From the cell containing the given text, extract its center point as [x, y] coordinate. 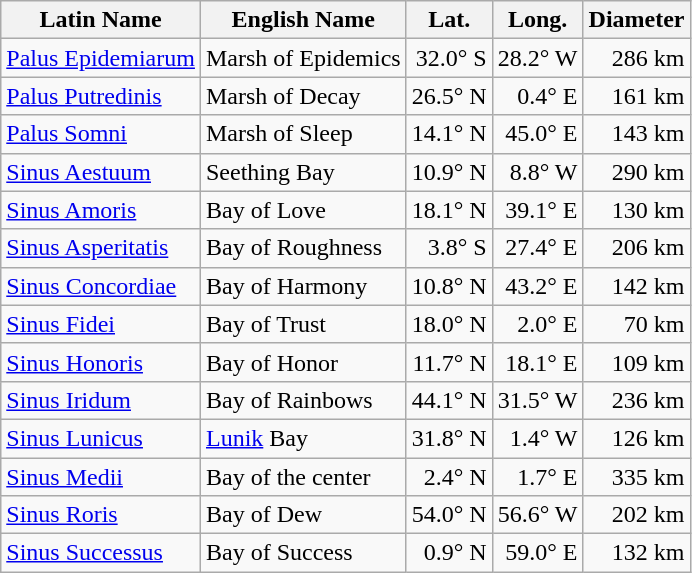
Sinus Asperitatis [101, 248]
Sinus Successus [101, 553]
28.2° W [538, 58]
English Name [303, 20]
0.4° E [538, 96]
132 km [636, 553]
Palus Putredinis [101, 96]
Sinus Iridum [101, 400]
Sinus Aestuum [101, 172]
Sinus Amoris [101, 210]
Bay of Rainbows [303, 400]
59.0° E [538, 553]
54.0° N [449, 515]
14.1° N [449, 134]
11.7° N [449, 362]
Sinus Concordiae [101, 286]
Bay of Honor [303, 362]
Marsh of Sleep [303, 134]
27.4° E [538, 248]
Lunik Bay [303, 438]
Bay of Dew [303, 515]
1.4° W [538, 438]
2.4° N [449, 477]
39.1° E [538, 210]
31.5° W [538, 400]
Bay of Success [303, 553]
Sinus Lunicus [101, 438]
26.5° N [449, 96]
Diameter [636, 20]
142 km [636, 286]
Sinus Roris [101, 515]
286 km [636, 58]
31.8° N [449, 438]
109 km [636, 362]
Bay of Love [303, 210]
Palus Somni [101, 134]
Seething Bay [303, 172]
Marsh of Decay [303, 96]
Bay of Trust [303, 324]
43.2° E [538, 286]
18.1° N [449, 210]
10.9° N [449, 172]
Bay of Harmony [303, 286]
1.7° E [538, 477]
Long. [538, 20]
Latin Name [101, 20]
206 km [636, 248]
290 km [636, 172]
143 km [636, 134]
Sinus Fidei [101, 324]
Marsh of Epidemics [303, 58]
126 km [636, 438]
Sinus Medii [101, 477]
0.9° N [449, 553]
Palus Epidemiarum [101, 58]
18.0° N [449, 324]
236 km [636, 400]
10.8° N [449, 286]
3.8° S [449, 248]
32.0° S [449, 58]
Lat. [449, 20]
8.8° W [538, 172]
2.0° E [538, 324]
Bay of the center [303, 477]
18.1° E [538, 362]
44.1° N [449, 400]
202 km [636, 515]
161 km [636, 96]
56.6° W [538, 515]
Sinus Honoris [101, 362]
335 km [636, 477]
130 km [636, 210]
70 km [636, 324]
45.0° E [538, 134]
Bay of Roughness [303, 248]
